Capture the cell that displays the provided text and extract its [x, y] central coordinate. 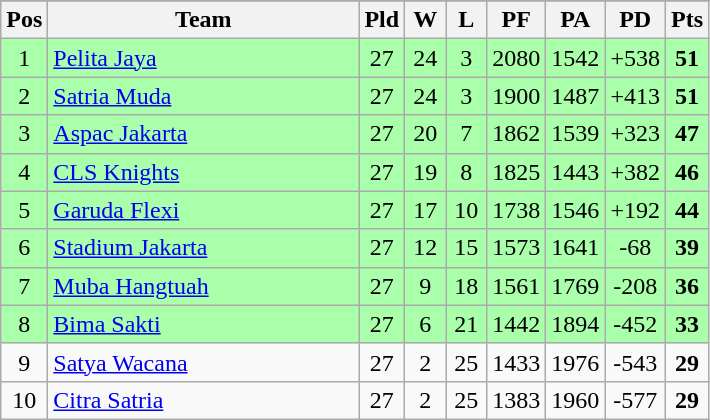
1976 [576, 362]
4 [24, 172]
20 [426, 134]
1542 [576, 58]
12 [426, 248]
1900 [516, 96]
1825 [516, 172]
Pld [382, 20]
33 [686, 324]
44 [686, 210]
1862 [516, 134]
Pelita Jaya [204, 58]
Satya Wacana [204, 362]
L [466, 20]
1433 [516, 362]
Aspac Jakarta [204, 134]
+382 [636, 172]
PA [576, 20]
1573 [516, 248]
-208 [636, 286]
1738 [516, 210]
1769 [576, 286]
PD [636, 20]
PF [516, 20]
1442 [516, 324]
1443 [576, 172]
Bima Sakti [204, 324]
39 [686, 248]
Citra Satria [204, 400]
-68 [636, 248]
1561 [516, 286]
+538 [636, 58]
CLS Knights [204, 172]
1960 [576, 400]
Satria Muda [204, 96]
-452 [636, 324]
Team [204, 20]
36 [686, 286]
1 [24, 58]
5 [24, 210]
W [426, 20]
Pts [686, 20]
1539 [576, 134]
Pos [24, 20]
-543 [636, 362]
1487 [576, 96]
1894 [576, 324]
15 [466, 248]
+323 [636, 134]
47 [686, 134]
Garuda Flexi [204, 210]
2080 [516, 58]
19 [426, 172]
-577 [636, 400]
17 [426, 210]
21 [466, 324]
Muba Hangtuah [204, 286]
+192 [636, 210]
1546 [576, 210]
46 [686, 172]
18 [466, 286]
1641 [576, 248]
Stadium Jakarta [204, 248]
+413 [636, 96]
1383 [516, 400]
